Find where the given text appears and provide that cell's center as [x, y] coordinate. 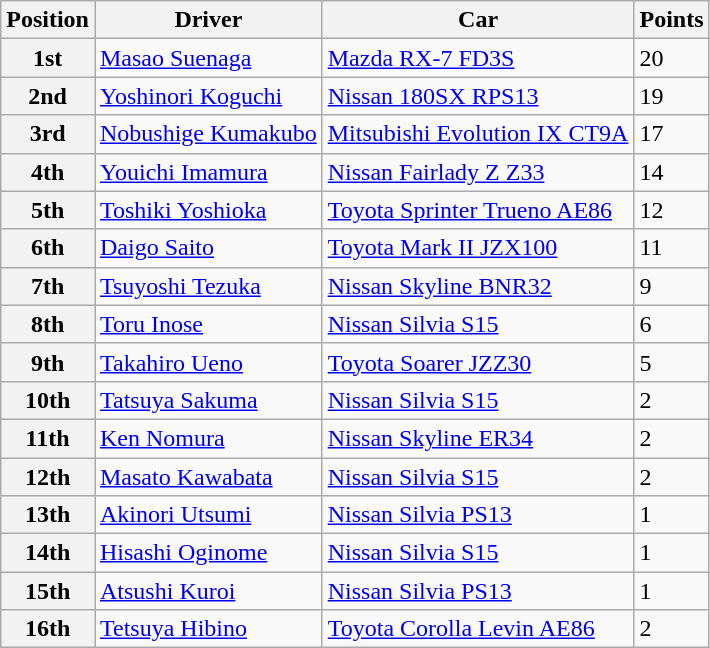
11 [672, 248]
3rd [48, 134]
Toyota Corolla Levin AE86 [478, 629]
Masato Kawabata [208, 477]
Toshiki Yoshioka [208, 210]
Tsuyoshi Tezuka [208, 286]
16th [48, 629]
Toru Inose [208, 324]
12 [672, 210]
Nissan Skyline ER34 [478, 438]
11th [48, 438]
14 [672, 172]
Nissan Skyline BNR32 [478, 286]
Akinori Utsumi [208, 515]
Masao Suenaga [208, 58]
Takahiro Ueno [208, 362]
7th [48, 286]
14th [48, 553]
10th [48, 400]
Hisashi Oginome [208, 553]
9th [48, 362]
Ken Nomura [208, 438]
8th [48, 324]
Tetsuya Hibino [208, 629]
17 [672, 134]
Tatsuya Sakuma [208, 400]
Toyota Soarer JZZ30 [478, 362]
Atsushi Kuroi [208, 591]
Mitsubishi Evolution IX CT9A [478, 134]
5 [672, 362]
Youichi Imamura [208, 172]
Driver [208, 20]
Yoshinori Koguchi [208, 96]
12th [48, 477]
Mazda RX-7 FD3S [478, 58]
13th [48, 515]
5th [48, 210]
19 [672, 96]
Points [672, 20]
6 [672, 324]
6th [48, 248]
Toyota Mark II JZX100 [478, 248]
1st [48, 58]
9 [672, 286]
Car [478, 20]
20 [672, 58]
Nobushige Kumakubo [208, 134]
Nissan Fairlady Z Z33 [478, 172]
2nd [48, 96]
Nissan 180SX RPS13 [478, 96]
Daigo Saito [208, 248]
4th [48, 172]
15th [48, 591]
Position [48, 20]
Toyota Sprinter Trueno AE86 [478, 210]
